From the cell containing the given text, extract its center point as [x, y] coordinate. 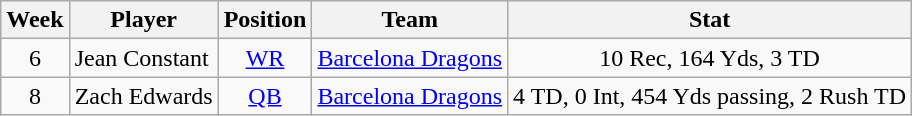
Week [35, 20]
6 [35, 58]
10 Rec, 164 Yds, 3 TD [710, 58]
Player [144, 20]
4 TD, 0 Int, 454 Yds passing, 2 Rush TD [710, 96]
WR [265, 58]
Position [265, 20]
Team [410, 20]
Jean Constant [144, 58]
Stat [710, 20]
8 [35, 96]
Zach Edwards [144, 96]
QB [265, 96]
